Scan for the cell matching the given text and deliver its [x, y] coordinate at center. 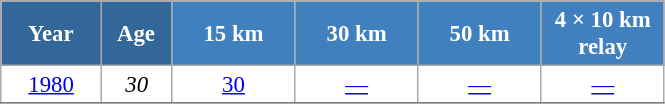
Year [52, 34]
4 × 10 km relay [602, 34]
1980 [52, 85]
Age [136, 34]
15 km [234, 34]
30 km [356, 34]
50 km [480, 34]
